Find where the given text appears and provide that cell's center as (x, y) coordinate. 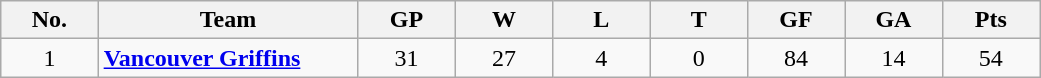
1 (50, 58)
GF (796, 20)
T (698, 20)
No. (50, 20)
54 (990, 58)
4 (602, 58)
27 (504, 58)
L (602, 20)
14 (894, 58)
0 (698, 58)
Vancouver Griffins (228, 58)
Team (228, 20)
31 (406, 58)
GP (406, 20)
Pts (990, 20)
GA (894, 20)
84 (796, 58)
W (504, 20)
